For the text-containing cell, return its midpoint in (X, Y) coordinate format. 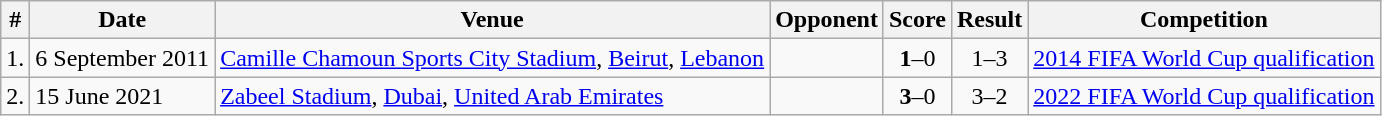
6 September 2011 (122, 58)
2014 FIFA World Cup qualification (1204, 58)
Camille Chamoun Sports City Stadium, Beirut, Lebanon (492, 58)
Venue (492, 20)
Opponent (827, 20)
2. (16, 96)
# (16, 20)
2022 FIFA World Cup qualification (1204, 96)
Date (122, 20)
3–2 (989, 96)
1–3 (989, 58)
15 June 2021 (122, 96)
1. (16, 58)
Competition (1204, 20)
Score (917, 20)
3–0 (917, 96)
Zabeel Stadium, Dubai, United Arab Emirates (492, 96)
1–0 (917, 58)
Result (989, 20)
